Identify which cell holds the provided text, then report its (x, y) central coordinate. 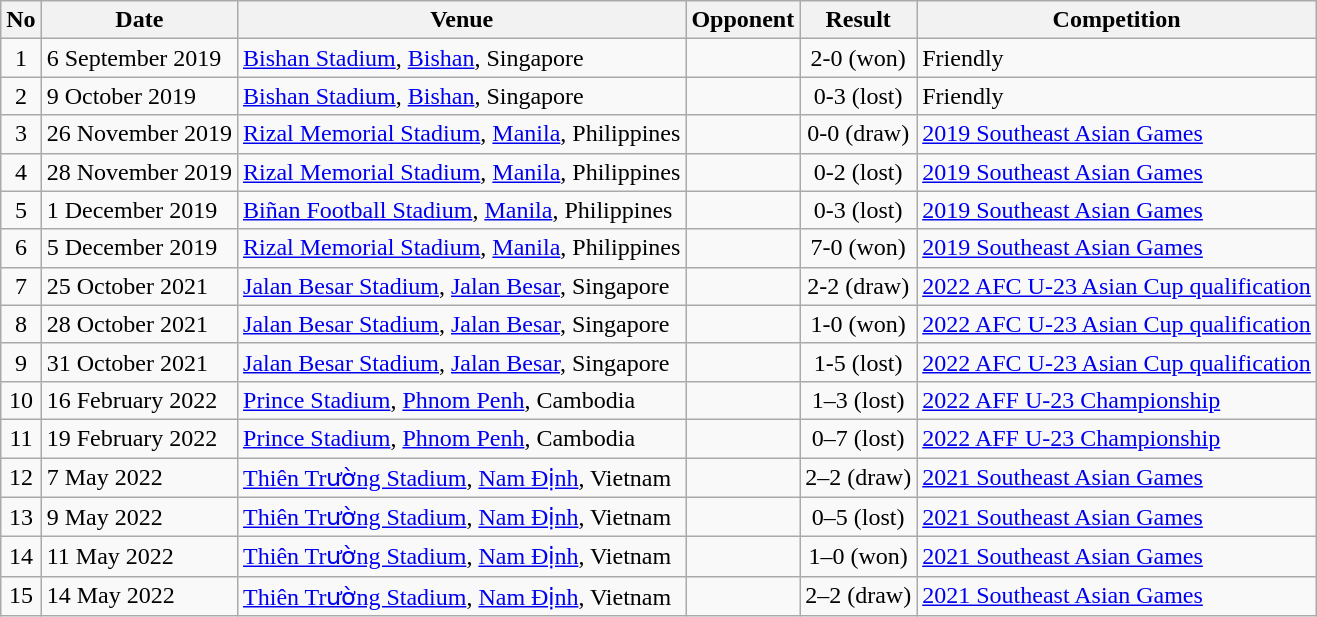
1-0 (won) (858, 324)
5 December 2019 (139, 248)
9 May 2022 (139, 517)
28 November 2019 (139, 172)
10 (21, 400)
2-2 (draw) (858, 286)
15 (21, 596)
No (21, 20)
12 (21, 478)
7 May 2022 (139, 478)
0-2 (lost) (858, 172)
1 (21, 58)
1 December 2019 (139, 210)
0–5 (lost) (858, 517)
1–0 (won) (858, 557)
6 September 2019 (139, 58)
25 October 2021 (139, 286)
19 February 2022 (139, 438)
1–3 (lost) (858, 400)
2 (21, 96)
Opponent (743, 20)
2-0 (won) (858, 58)
9 October 2019 (139, 96)
7-0 (won) (858, 248)
11 (21, 438)
31 October 2021 (139, 362)
14 (21, 557)
0-0 (draw) (858, 134)
13 (21, 517)
26 November 2019 (139, 134)
5 (21, 210)
11 May 2022 (139, 557)
Date (139, 20)
1-5 (lost) (858, 362)
4 (21, 172)
16 February 2022 (139, 400)
3 (21, 134)
28 October 2021 (139, 324)
Venue (462, 20)
14 May 2022 (139, 596)
7 (21, 286)
8 (21, 324)
Result (858, 20)
Competition (1117, 20)
Biñan Football Stadium, Manila, Philippines (462, 210)
0–7 (lost) (858, 438)
6 (21, 248)
9 (21, 362)
